Return the [x, y] coordinate for the center point of the cell that contains the specified text.  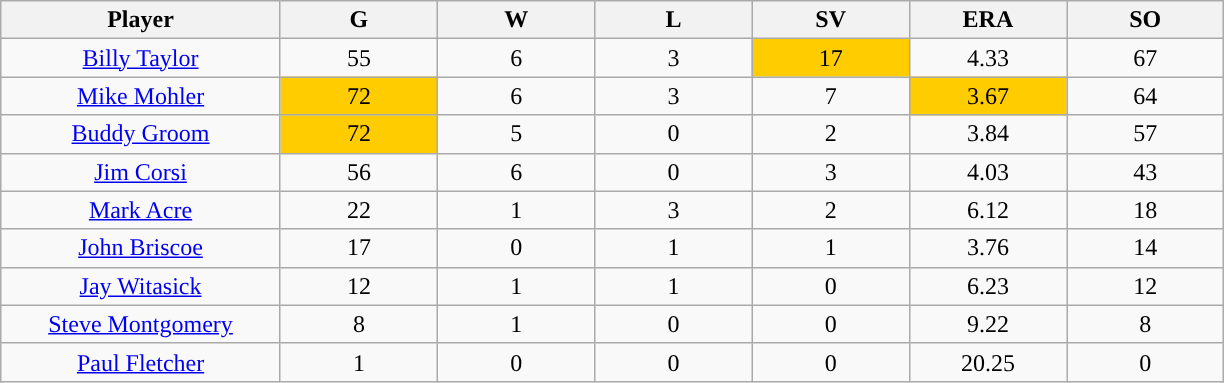
Jay Witasick [141, 286]
Buddy Groom [141, 134]
9.22 [988, 324]
Mike Mohler [141, 96]
5 [516, 134]
6.12 [988, 210]
Paul Fletcher [141, 362]
Player [141, 20]
4.03 [988, 172]
18 [1146, 210]
W [516, 20]
57 [1146, 134]
Steve Montgomery [141, 324]
G [358, 20]
SO [1146, 20]
43 [1146, 172]
3.76 [988, 248]
L [674, 20]
John Briscoe [141, 248]
56 [358, 172]
6.23 [988, 286]
ERA [988, 20]
22 [358, 210]
14 [1146, 248]
Jim Corsi [141, 172]
3.84 [988, 134]
SV [830, 20]
64 [1146, 96]
67 [1146, 58]
4.33 [988, 58]
3.67 [988, 96]
Billy Taylor [141, 58]
55 [358, 58]
7 [830, 96]
Mark Acre [141, 210]
20.25 [988, 362]
